Return the [x, y] coordinate for the center point of the cell that contains the specified text.  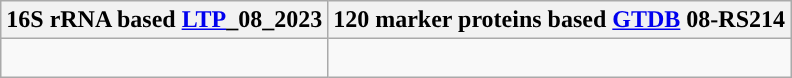
120 marker proteins based GTDB 08-RS214 [560, 20]
16S rRNA based LTP_08_2023 [164, 20]
